Return the (X, Y) coordinate for the center point of the cell that contains the specified text.  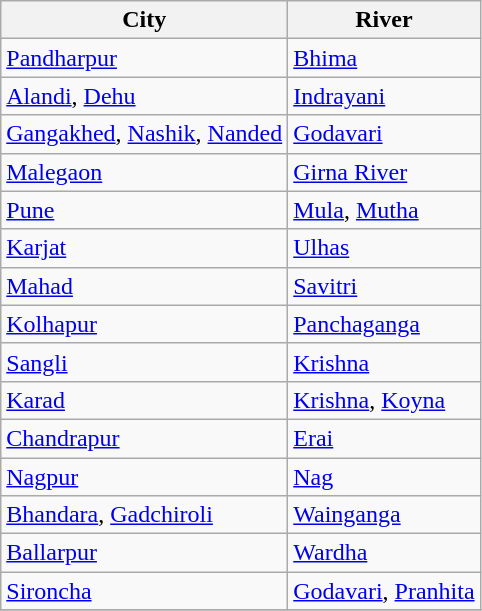
Alandi, Dehu (144, 96)
Karjat (144, 248)
Sangli (144, 362)
Nag (384, 477)
Chandrapur (144, 438)
Wainganga (384, 515)
Pune (144, 210)
Godavari (384, 134)
Pandharpur (144, 58)
Nagpur (144, 477)
Bhima (384, 58)
Gangakhed, Nashik, Nanded (144, 134)
Sironcha (144, 591)
Ballarpur (144, 553)
Mula, Mutha (384, 210)
Karad (144, 400)
Krishna, Koyna (384, 400)
Kolhapur (144, 324)
Malegaon (144, 172)
Wardha (384, 553)
Ulhas (384, 248)
Bhandara, Gadchiroli (144, 515)
Indrayani (384, 96)
Krishna (384, 362)
Mahad (144, 286)
City (144, 20)
Godavari, Pranhita (384, 591)
Savitri (384, 286)
Panchaganga (384, 324)
Girna River (384, 172)
Erai (384, 438)
River (384, 20)
